Output the (X, Y) coordinate of the center of the cell containing the given text.  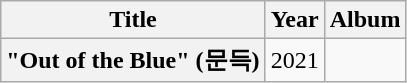
Year (294, 20)
2021 (294, 60)
Title (133, 20)
"Out of the Blue" (문득) (133, 60)
Album (365, 20)
